Identify which cell holds the provided text, then report its [X, Y] central coordinate. 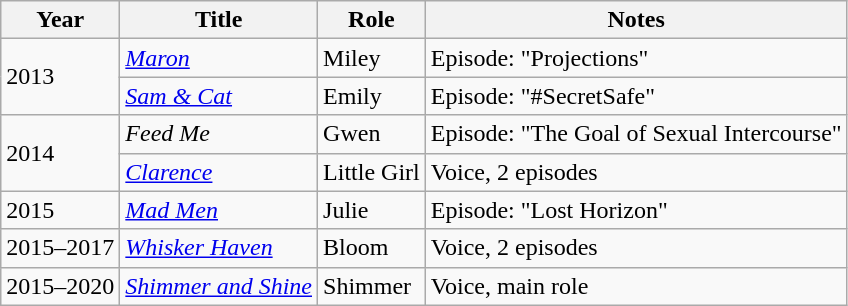
2015–2020 [60, 286]
Episode: "The Goal of Sexual Intercourse" [636, 134]
Episode: "#SecretSafe" [636, 96]
Maron [219, 58]
Year [60, 20]
Shimmer [372, 286]
Whisker Haven [219, 248]
Voice, main role [636, 286]
Role [372, 20]
Sam & Cat [219, 96]
2014 [60, 153]
2015–2017 [60, 248]
Mad Men [219, 210]
Miley [372, 58]
2015 [60, 210]
Notes [636, 20]
Julie [372, 210]
Little Girl [372, 172]
Clarence [219, 172]
Episode: "Projections" [636, 58]
Emily [372, 96]
Feed Me [219, 134]
Episode: "Lost Horizon" [636, 210]
2013 [60, 77]
Bloom [372, 248]
Gwen [372, 134]
Shimmer and Shine [219, 286]
Title [219, 20]
